Output the (x, y) coordinate of the center of the cell containing the given text.  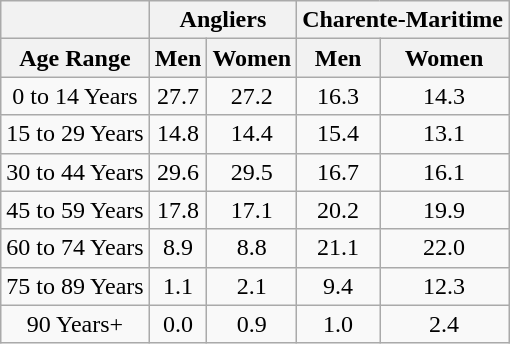
1.0 (338, 324)
75 to 89 Years (75, 286)
1.1 (178, 286)
0.9 (252, 324)
8.9 (178, 248)
15 to 29 Years (75, 134)
16.3 (338, 96)
17.8 (178, 210)
30 to 44 Years (75, 172)
27.2 (252, 96)
16.7 (338, 172)
8.8 (252, 248)
45 to 59 Years (75, 210)
Age Range (75, 58)
15.4 (338, 134)
Charente-Maritime (403, 20)
9.4 (338, 286)
22.0 (444, 248)
14.3 (444, 96)
Angliers (222, 20)
0.0 (178, 324)
17.1 (252, 210)
16.1 (444, 172)
90 Years+ (75, 324)
14.8 (178, 134)
60 to 74 Years (75, 248)
2.4 (444, 324)
21.1 (338, 248)
20.2 (338, 210)
13.1 (444, 134)
19.9 (444, 210)
12.3 (444, 286)
29.6 (178, 172)
14.4 (252, 134)
2.1 (252, 286)
27.7 (178, 96)
29.5 (252, 172)
0 to 14 Years (75, 96)
